From the cell containing the given text, extract its center point as (X, Y) coordinate. 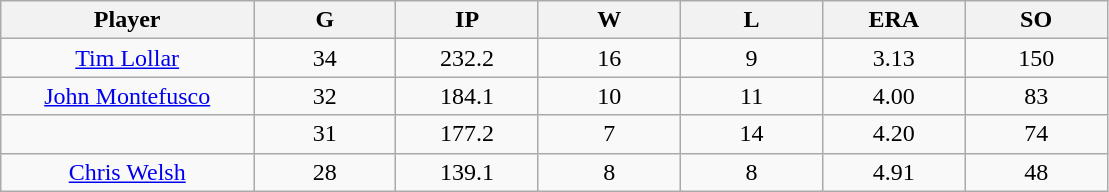
L (751, 20)
150 (1036, 58)
139.1 (467, 172)
184.1 (467, 96)
7 (609, 134)
10 (609, 96)
Player (128, 20)
Chris Welsh (128, 172)
74 (1036, 134)
IP (467, 20)
31 (325, 134)
W (609, 20)
4.91 (894, 172)
4.00 (894, 96)
John Montefusco (128, 96)
11 (751, 96)
G (325, 20)
16 (609, 58)
14 (751, 134)
28 (325, 172)
Tim Lollar (128, 58)
34 (325, 58)
3.13 (894, 58)
177.2 (467, 134)
32 (325, 96)
ERA (894, 20)
SO (1036, 20)
232.2 (467, 58)
9 (751, 58)
83 (1036, 96)
4.20 (894, 134)
48 (1036, 172)
